Return [x, y] of the center of cell containing provided text 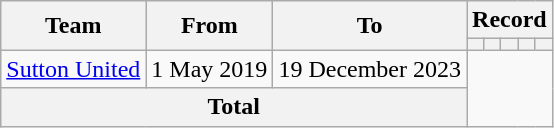
To [370, 26]
Total [234, 107]
Sutton United [74, 69]
From [210, 26]
19 December 2023 [370, 69]
Record [510, 20]
Team [74, 26]
1 May 2019 [210, 69]
